From the cell containing the given text, extract its center point as (x, y) coordinate. 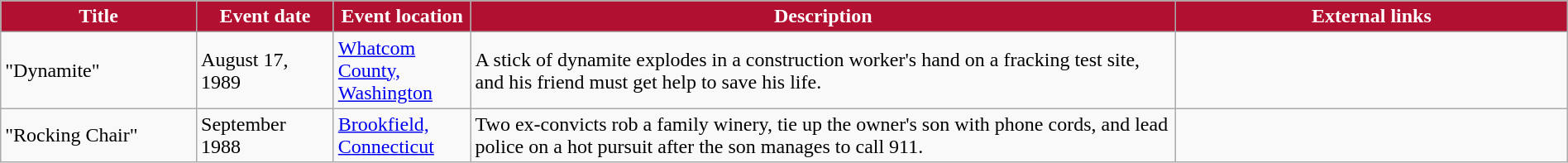
Brookfield, Connecticut (402, 136)
"Rocking Chair" (99, 136)
September 1988 (265, 136)
Event location (402, 17)
Whatcom County, Washington (402, 70)
"Dynamite" (99, 70)
Event date (265, 17)
Title (99, 17)
August 17, 1989 (265, 70)
A stick of dynamite explodes in a construction worker's hand on a fracking test site, and his friend must get help to save his life. (824, 70)
External links (1372, 17)
Two ex-convicts rob a family winery, tie up the owner's son with phone cords, and lead police on a hot pursuit after the son manages to call 911. (824, 136)
Description (824, 17)
